Extract the (X, Y) coordinate from the center of the cell holding the provided text.  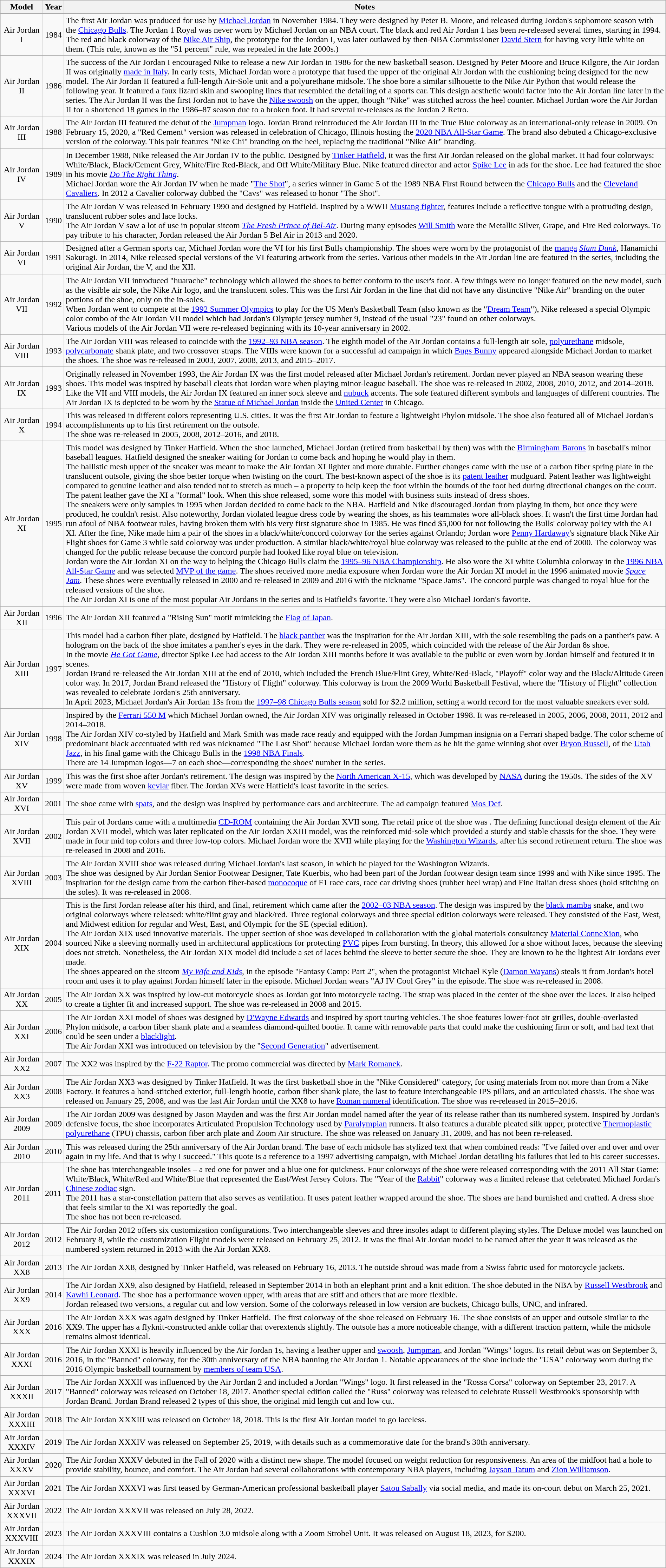
1986 (53, 86)
2005 (53, 999)
2001 (53, 804)
Air Jordan XXXVII (22, 1511)
Air Jordan VIII (22, 351)
Air Jordan XIX (22, 943)
2004 (53, 943)
The Air Jordan XXXVIII contains a Cushlon 3.0 midsole along with a Zoom Strobel Unit. It was released on August 18, 2023, for $200. (365, 1533)
1997 (53, 669)
The Air Jordan XXXVII was released on July 28, 2022. (365, 1511)
2017 (53, 1392)
Air Jordan XX3 (22, 1091)
Air Jordan III (22, 132)
2011 (53, 1193)
1991 (53, 258)
The Air Jordan XII featured a "Rising Sun" motif mimicking the Flag of Japan. (365, 617)
Air Jordan 2009 (22, 1124)
Air Jordan XXXII (22, 1392)
Model (22, 7)
2009 (53, 1124)
1990 (53, 220)
2014 (53, 1295)
2018 (53, 1420)
1999 (53, 781)
The Air Jordan XXXIII was released on October 18, 2018. This is the first Air Jordan model to go laceless. (365, 1420)
Air Jordan XXX (22, 1327)
2002 (53, 836)
1989 (53, 174)
The Air Jordan XXXIX was released in July 2024. (365, 1556)
Air Jordan XXXIII (22, 1420)
2008 (53, 1091)
Air Jordan VII (22, 304)
Air Jordan V (22, 220)
1998 (53, 739)
Air Jordan X (22, 425)
Notes (365, 7)
Air Jordan IV (22, 174)
The XX2 was inspired by the F-22 Raptor. The promo commercial was directed by Mark Romanek. (365, 1064)
Air Jordan I (22, 34)
2019 (53, 1442)
Air Jordan XXXVIII (22, 1533)
Air Jordan XVIII (22, 878)
1988 (53, 132)
2021 (53, 1488)
Air Jordan XVII (22, 836)
The shoe came with spats, and the design was inspired by performance cars and architecture. The ad campaign featured Mos Def. (365, 804)
Air Jordan XXXIV (22, 1442)
2010 (53, 1151)
Air Jordan IX (22, 388)
Air Jordan VI (22, 258)
Air Jordan XX9 (22, 1295)
Air Jordan XXXVI (22, 1488)
1994 (53, 425)
Air Jordan XX (22, 999)
Air Jordan 2011 (22, 1193)
Air Jordan XXI (22, 1031)
2022 (53, 1511)
1995 (53, 523)
Air Jordan 2010 (22, 1151)
Air Jordan XXXIX (22, 1556)
1992 (53, 304)
Air Jordan XXXV (22, 1465)
2006 (53, 1031)
2020 (53, 1465)
Air Jordan XV (22, 781)
1984 (53, 34)
Air Jordan 2012 (22, 1239)
2007 (53, 1064)
2003 (53, 878)
Air Jordan XIII (22, 669)
2023 (53, 1533)
Year (53, 7)
2012 (53, 1239)
Air Jordan XVI (22, 804)
1996 (53, 617)
Air Jordan XX8 (22, 1267)
Air Jordan XX2 (22, 1064)
Air Jordan XXXI (22, 1359)
Air Jordan XI (22, 523)
Air Jordan XII (22, 617)
2024 (53, 1556)
2013 (53, 1267)
Air Jordan II (22, 86)
The Air Jordan XXXIV was released on September 25, 2019, with details such as a commemorative date for the brand's 30th anniversary. (365, 1442)
Air Jordan XIV (22, 739)
